Scan for the cell matching the given text and deliver its (X, Y) coordinate at center. 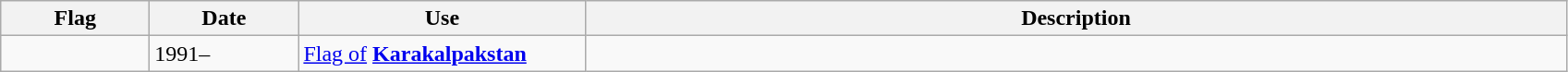
Use (442, 18)
Flag of Karakalpakstan (442, 54)
Flag (76, 18)
Date (224, 18)
Description (1076, 18)
1991– (224, 54)
